Identify which cell holds the provided text, then report its [X, Y] central coordinate. 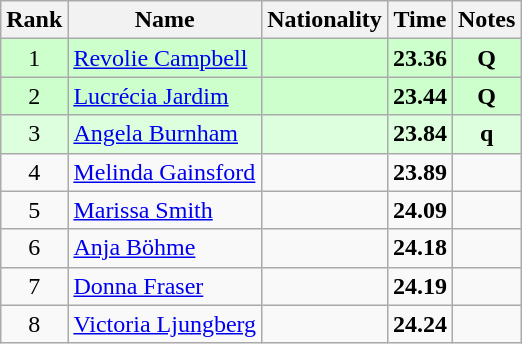
Time [420, 20]
2 [34, 96]
23.36 [420, 58]
23.89 [420, 172]
24.19 [420, 286]
1 [34, 58]
4 [34, 172]
3 [34, 134]
24.18 [420, 248]
q [486, 134]
24.24 [420, 324]
23.84 [420, 134]
Lucrécia Jardim [165, 96]
7 [34, 286]
Anja Böhme [165, 248]
Donna Fraser [165, 286]
23.44 [420, 96]
Nationality [325, 20]
Notes [486, 20]
Angela Burnham [165, 134]
24.09 [420, 210]
8 [34, 324]
Melinda Gainsford [165, 172]
Marissa Smith [165, 210]
Rank [34, 20]
5 [34, 210]
6 [34, 248]
Victoria Ljungberg [165, 324]
Name [165, 20]
Revolie Campbell [165, 58]
